Capture the cell that displays the provided text and extract its (x, y) central coordinate. 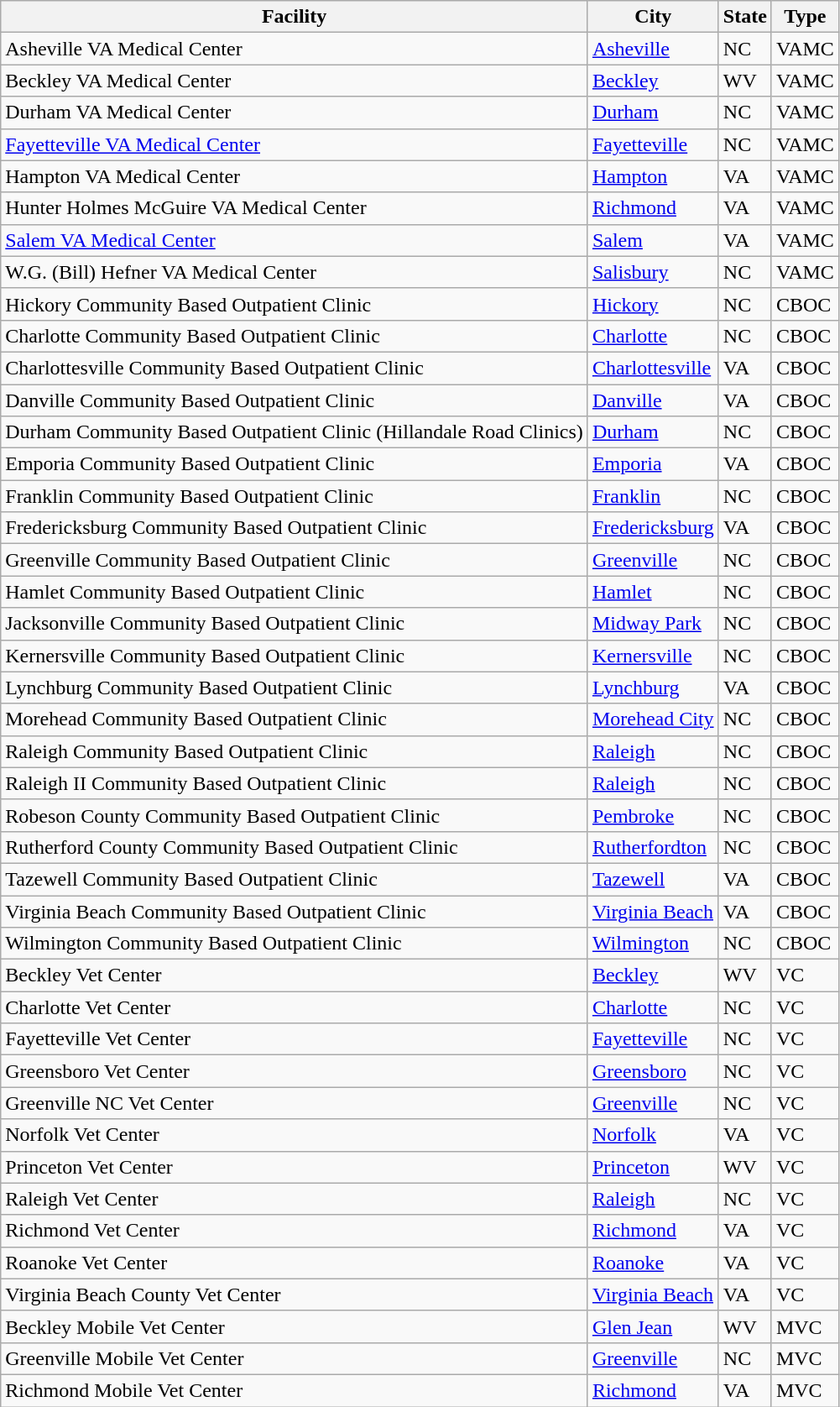
Charlotte Vet Center (295, 1007)
Franklin Community Based Outpatient Clinic (295, 496)
Princeton Vet Center (295, 1167)
Fayetteville VA Medical Center (295, 144)
Durham Community Based Outpatient Clinic (Hillandale Road Clinics) (295, 432)
Greenville Mobile Vet Center (295, 1358)
Tazewell (653, 879)
Roanoke (653, 1263)
Raleigh Vet Center (295, 1199)
Midway Park (653, 624)
Lynchburg (653, 688)
Hickory (653, 304)
Richmond Vet Center (295, 1231)
Lynchburg Community Based Outpatient Clinic (295, 688)
Kernersville (653, 656)
Richmond Mobile Vet Center (295, 1390)
Beckley Vet Center (295, 975)
Robeson County Community Based Outpatient Clinic (295, 815)
Wilmington Community Based Outpatient Clinic (295, 944)
Raleigh II Community Based Outpatient Clinic (295, 783)
Fredericksburg (653, 528)
Greenville Community Based Outpatient Clinic (295, 560)
Raleigh Community Based Outpatient Clinic (295, 751)
Charlottesville Community Based Outpatient Clinic (295, 368)
Hampton VA Medical Center (295, 176)
Hamlet Community Based Outpatient Clinic (295, 592)
City (653, 17)
State (745, 17)
Danville (653, 400)
Greensboro (653, 1071)
Greensboro Vet Center (295, 1071)
Morehead City (653, 719)
W.G. (Bill) Hefner VA Medical Center (295, 272)
Wilmington (653, 944)
Glen Jean (653, 1326)
Hunter Holmes McGuire VA Medical Center (295, 208)
Morehead Community Based Outpatient Clinic (295, 719)
Asheville VA Medical Center (295, 49)
Emporia (653, 464)
Beckley Mobile Vet Center (295, 1326)
Pembroke (653, 815)
Tazewell Community Based Outpatient Clinic (295, 879)
Roanoke Vet Center (295, 1263)
Durham VA Medical Center (295, 112)
Kernersville Community Based Outpatient Clinic (295, 656)
Norfolk (653, 1135)
Rutherford County Community Based Outpatient Clinic (295, 847)
Charlotte Community Based Outpatient Clinic (295, 336)
Greenville NC Vet Center (295, 1103)
Franklin (653, 496)
Jacksonville Community Based Outpatient Clinic (295, 624)
Salisbury (653, 272)
Type (805, 17)
Fayetteville Vet Center (295, 1039)
Asheville (653, 49)
Hamlet (653, 592)
Princeton (653, 1167)
Salem VA Medical Center (295, 240)
Virginia Beach County Vet Center (295, 1295)
Salem (653, 240)
Rutherfordton (653, 847)
Charlottesville (653, 368)
Facility (295, 17)
Hampton (653, 176)
Hickory Community Based Outpatient Clinic (295, 304)
Beckley VA Medical Center (295, 81)
Danville Community Based Outpatient Clinic (295, 400)
Virginia Beach Community Based Outpatient Clinic (295, 911)
Norfolk Vet Center (295, 1135)
Fredericksburg Community Based Outpatient Clinic (295, 528)
Emporia Community Based Outpatient Clinic (295, 464)
